For the text-containing cell, return its midpoint in [X, Y] coordinate format. 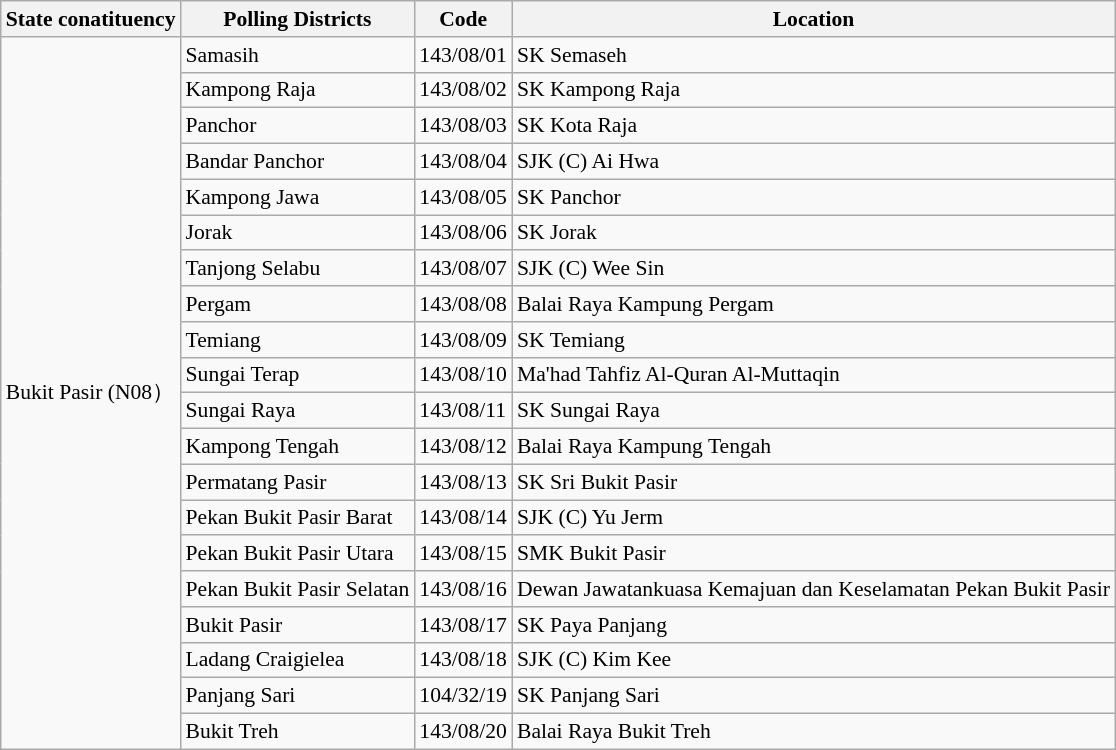
Samasih [298, 55]
Kampong Jawa [298, 197]
143/08/09 [463, 340]
143/08/03 [463, 126]
143/08/07 [463, 269]
Balai Raya Kampung Pergam [814, 304]
SMK Bukit Pasir [814, 554]
Dewan Jawatankuasa Kemajuan dan Keselamatan Pekan Bukit Pasir [814, 589]
143/08/11 [463, 411]
143/08/04 [463, 162]
State conatituency [91, 19]
Code [463, 19]
Bandar Panchor [298, 162]
143/08/12 [463, 447]
143/08/18 [463, 660]
104/32/19 [463, 696]
143/08/10 [463, 375]
Ladang Craigielea [298, 660]
SK Jorak [814, 233]
Jorak [298, 233]
143/08/06 [463, 233]
143/08/14 [463, 518]
143/08/15 [463, 554]
SK Kampong Raja [814, 90]
Panjang Sari [298, 696]
Pekan Bukit Pasir Utara [298, 554]
Bukit Pasir (N08） [91, 393]
SK Temiang [814, 340]
143/08/05 [463, 197]
SK Panchor [814, 197]
Pekan Bukit Pasir Selatan [298, 589]
143/08/16 [463, 589]
Sungai Terap [298, 375]
Kampong Raja [298, 90]
SK Semaseh [814, 55]
Tanjong Selabu [298, 269]
Bukit Pasir [298, 625]
SK Sri Bukit Pasir [814, 482]
SK Sungai Raya [814, 411]
143/08/02 [463, 90]
SJK (C) Yu Jerm [814, 518]
SK Panjang Sari [814, 696]
Temiang [298, 340]
SJK (C) Wee Sin [814, 269]
Bukit Treh [298, 732]
Sungai Raya [298, 411]
Permatang Pasir [298, 482]
143/08/13 [463, 482]
SJK (C) Kim Kee [814, 660]
Location [814, 19]
Balai Raya Kampung Tengah [814, 447]
143/08/17 [463, 625]
SK Paya Panjang [814, 625]
143/08/20 [463, 732]
Kampong Tengah [298, 447]
Pergam [298, 304]
143/08/08 [463, 304]
Panchor [298, 126]
SJK (C) Ai Hwa [814, 162]
Ma'had Tahfiz Al-Quran Al-Muttaqin [814, 375]
SK Kota Raja [814, 126]
Balai Raya Bukit Treh [814, 732]
Polling Districts [298, 19]
Pekan Bukit Pasir Barat [298, 518]
143/08/01 [463, 55]
